Identify which cell holds the provided text, then report its (X, Y) central coordinate. 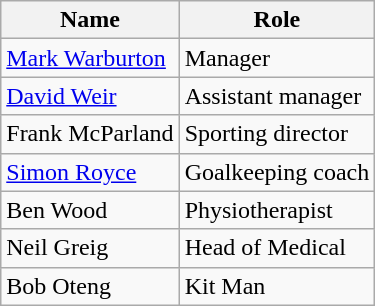
Simon Royce (90, 172)
Goalkeeping coach (277, 172)
Name (90, 20)
Mark Warburton (90, 58)
Sporting director (277, 134)
David Weir (90, 96)
Kit Man (277, 286)
Ben Wood (90, 210)
Assistant manager (277, 96)
Physiotherapist (277, 210)
Frank McParland (90, 134)
Role (277, 20)
Manager (277, 58)
Head of Medical (277, 248)
Bob Oteng (90, 286)
Neil Greig (90, 248)
